Return (x, y) of the center of cell containing provided text 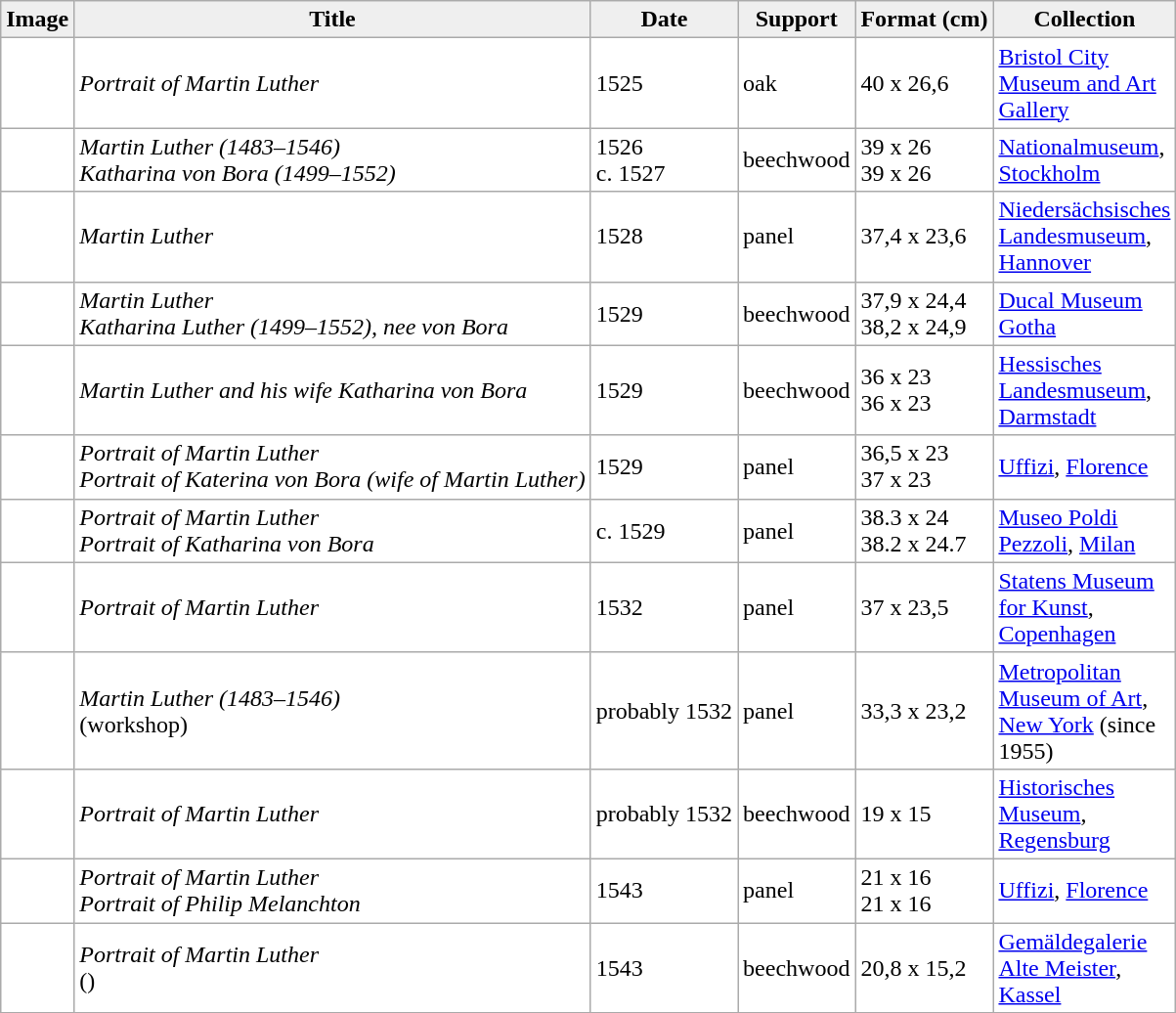
Ducal Museum Gotha (1085, 313)
Nationalmuseum, Stockholm (1085, 160)
37,4 x 23,6 (925, 237)
1526c. 1527 (664, 160)
Gemäldegalerie Alte Meister, Kassel (1085, 968)
36 x 23 36 x 23 (925, 390)
Museo Poldi Pezzoli, Milan (1085, 530)
Title (332, 20)
Format (cm) (925, 20)
c. 1529 (664, 530)
Support (797, 20)
Portrait of Martin Luther() (332, 968)
Image (37, 20)
Martin Luther (332, 237)
37,9 x 24,438,2 x 24,9 (925, 313)
Collection (1085, 20)
Portrait of Martin LutherPortrait of Philip Melanchton (332, 890)
37 x 23,5 (925, 607)
1528 (664, 237)
Martin LutherKatharina Luther (1499–1552), nee von Bora (332, 313)
Martin Luther (1483–1546)(workshop) (332, 710)
33,3 x 23,2 (925, 710)
38.3 x 24 38.2 x 24.7 (925, 530)
Portrait of Martin LutherPortrait of Katharina von Bora (332, 530)
20,8 x 15,2 (925, 968)
21 x 1621 x 16 (925, 890)
40 x 26,6 (925, 83)
Niedersächsisches Landesmuseum, Hannover (1085, 237)
Bristol City Museum and Art Gallery (1085, 83)
1525 (664, 83)
19 x 15 (925, 814)
Martin Luther and his wife Katharina von Bora (332, 390)
39 x 2639 x 26 (925, 160)
Metropolitan Museum of Art, New York (since 1955) (1085, 710)
Hessisches Landesmuseum, Darmstadt (1085, 390)
Martin Luther (1483–1546)Katharina von Bora (1499–1552) (332, 160)
1532 (664, 607)
Date (664, 20)
oak (797, 83)
36,5 x 2337 x 23 (925, 467)
Historisches Museum, Regensburg (1085, 814)
Statens Museum for Kunst, Copenhagen (1085, 607)
Portrait of Martin LutherPortrait of Katerina von Bora (wife of Martin Luther) (332, 467)
